Return [X, Y] of the center of cell containing provided text 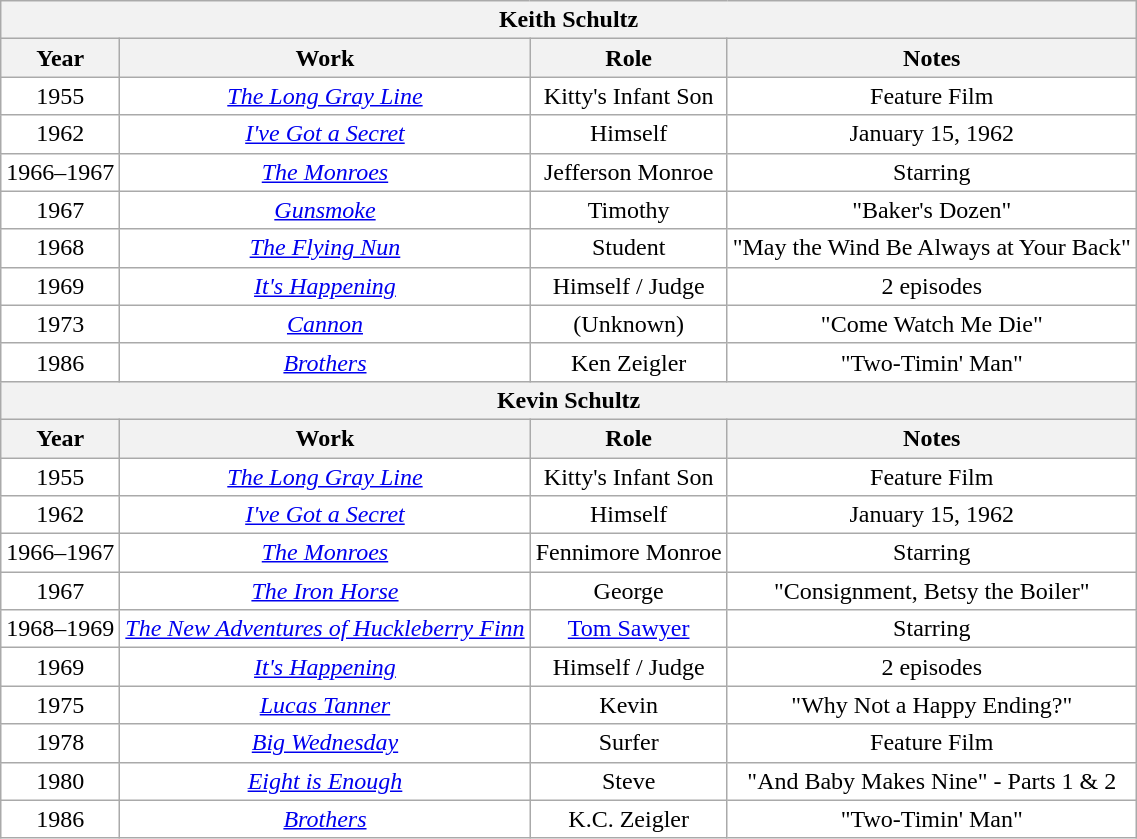
Big Wednesday [325, 743]
Ken Zeigler [628, 362]
The Iron Horse [325, 591]
Jefferson Monroe [628, 172]
The New Adventures of Huckleberry Finn [325, 629]
George [628, 591]
1980 [60, 781]
(Unknown) [628, 324]
1968 [60, 248]
The Flying Nun [325, 248]
"Come Watch Me Die" [932, 324]
1975 [60, 705]
Lucas Tanner [325, 705]
"Why Not a Happy Ending?" [932, 705]
Fennimore Monroe [628, 553]
1968–1969 [60, 629]
Eight is Enough [325, 781]
Tom Sawyer [628, 629]
Cannon [325, 324]
Kevin [628, 705]
1973 [60, 324]
Surfer [628, 743]
Keith Schultz [569, 20]
Steve [628, 781]
Student [628, 248]
"Baker's Dozen" [932, 210]
Kevin Schultz [569, 400]
Timothy [628, 210]
"Consignment, Betsy the Boiler" [932, 591]
K.C. Zeigler [628, 819]
"And Baby Makes Nine" - Parts 1 & 2 [932, 781]
1978 [60, 743]
Gunsmoke [325, 210]
"May the Wind Be Always at Your Back" [932, 248]
